Pinpoint the cell where the given text exists, returning its [X, Y] midpoint coordinate. 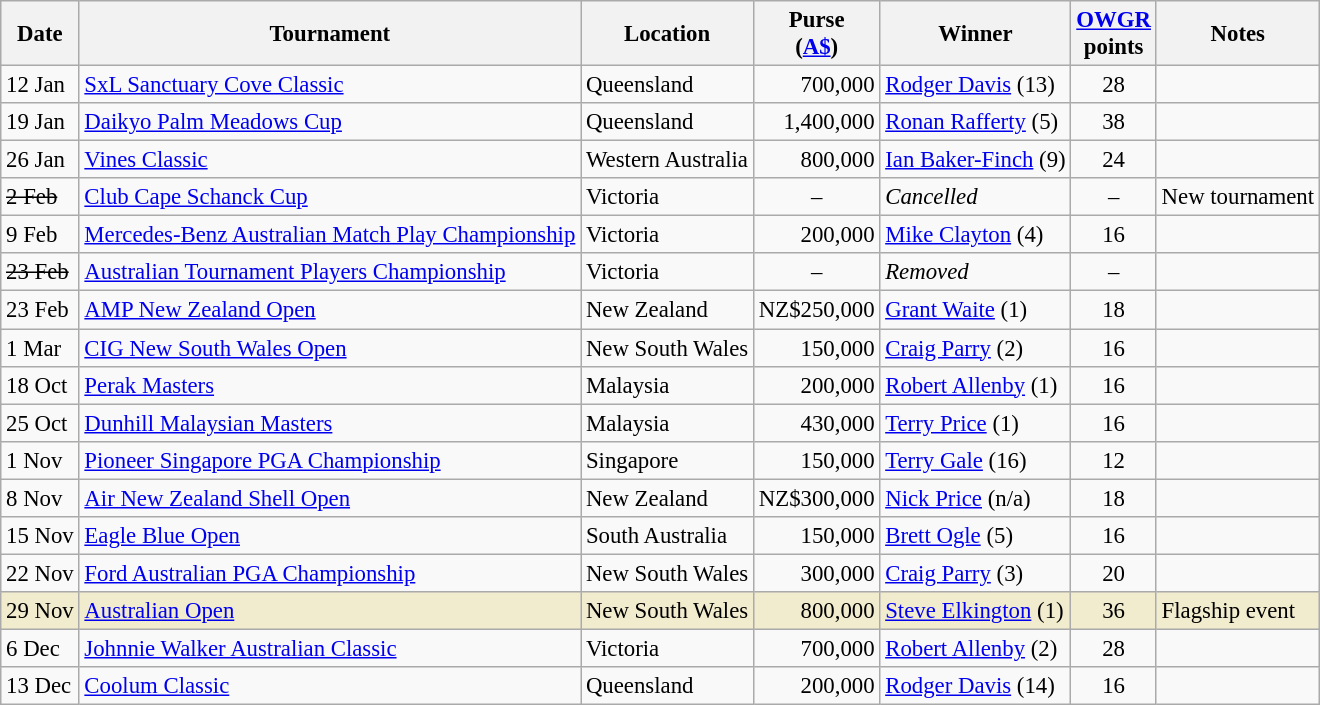
20 [1114, 573]
New tournament [1238, 197]
Flagship event [1238, 611]
Rodger Davis (13) [976, 85]
12 Jan [40, 85]
Cancelled [976, 197]
South Australia [668, 536]
15 Nov [40, 536]
13 Dec [40, 686]
Nick Price (n/a) [976, 498]
Ford Australian PGA Championship [330, 573]
AMP New Zealand Open [330, 310]
300,000 [816, 573]
Location [668, 34]
NZ$300,000 [816, 498]
Vines Classic [330, 160]
Terry Price (1) [976, 423]
SxL Sanctuary Cove Classic [330, 85]
Johnnie Walker Australian Classic [330, 648]
Robert Allenby (1) [976, 385]
38 [1114, 122]
19 Jan [40, 122]
Removed [976, 273]
Australian Open [330, 611]
Steve Elkington (1) [976, 611]
Winner [976, 34]
Date [40, 34]
Pioneer Singapore PGA Championship [330, 460]
Perak Masters [330, 385]
Purse(A$) [816, 34]
OWGRpoints [1114, 34]
430,000 [816, 423]
CIG New South Wales Open [330, 348]
Craig Parry (2) [976, 348]
26 Jan [40, 160]
18 Oct [40, 385]
Rodger Davis (14) [976, 686]
Daikyo Palm Meadows Cup [330, 122]
1 Nov [40, 460]
8 Nov [40, 498]
Ian Baker-Finch (9) [976, 160]
1 Mar [40, 348]
Brett Ogle (5) [976, 536]
Notes [1238, 34]
Air New Zealand Shell Open [330, 498]
9 Feb [40, 235]
22 Nov [40, 573]
NZ$250,000 [816, 310]
Dunhill Malaysian Masters [330, 423]
Tournament [330, 34]
6 Dec [40, 648]
29 Nov [40, 611]
Coolum Classic [330, 686]
Terry Gale (16) [976, 460]
25 Oct [40, 423]
Western Australia [668, 160]
Mike Clayton (4) [976, 235]
24 [1114, 160]
2 Feb [40, 197]
Robert Allenby (2) [976, 648]
Craig Parry (3) [976, 573]
Club Cape Schanck Cup [330, 197]
Grant Waite (1) [976, 310]
Australian Tournament Players Championship [330, 273]
Mercedes-Benz Australian Match Play Championship [330, 235]
12 [1114, 460]
36 [1114, 611]
Eagle Blue Open [330, 536]
1,400,000 [816, 122]
Ronan Rafferty (5) [976, 122]
Singapore [668, 460]
